From the cell containing the given text, extract its center point as (X, Y) coordinate. 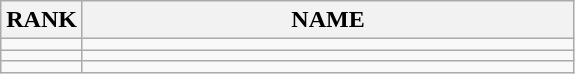
NAME (328, 20)
RANK (42, 20)
